Search for the cell housing the specified text and yield its [X, Y] center coordinate. 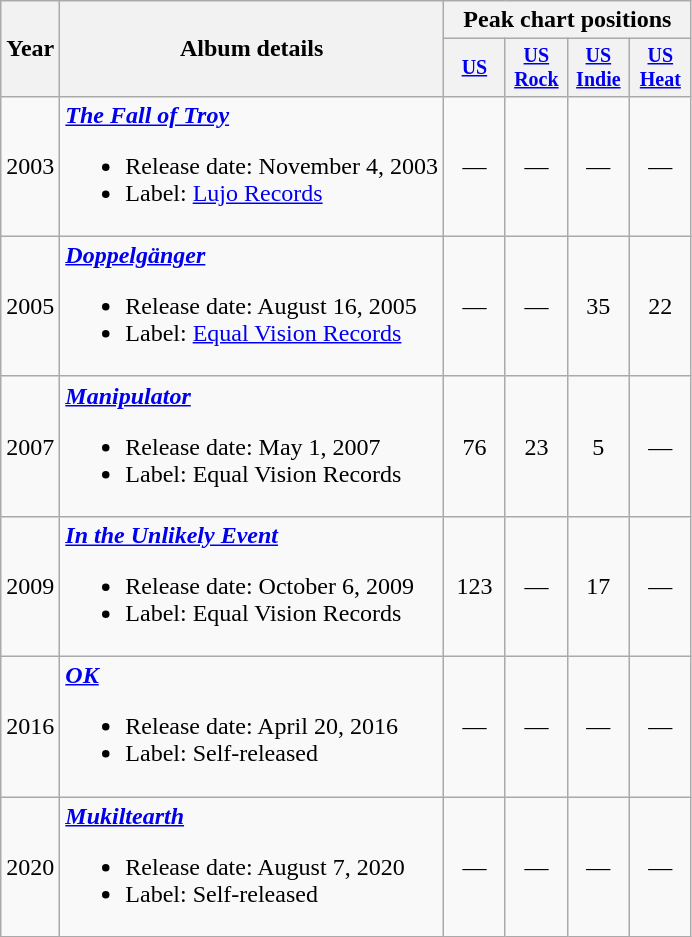
2009 [30, 586]
DoppelgängerRelease date: August 16, 2005Label: Equal Vision Records [252, 306]
22 [660, 306]
US Indie [598, 68]
Year [30, 49]
US [474, 68]
123 [474, 586]
ManipulatorRelease date: May 1, 2007Label: Equal Vision Records [252, 446]
2005 [30, 306]
In the Unlikely EventRelease date: October 6, 2009Label: Equal Vision Records [252, 586]
OKRelease date: April 20, 2016Label: Self-released [252, 727]
35 [598, 306]
The Fall of TroyRelease date: November 4, 2003Label: Lujo Records [252, 166]
2007 [30, 446]
MukiltearthRelease date: August 7, 2020Label: Self-released [252, 867]
76 [474, 446]
Album details [252, 49]
23 [536, 446]
US Rock [536, 68]
5 [598, 446]
17 [598, 586]
2020 [30, 867]
2003 [30, 166]
Peak chart positions [567, 20]
2016 [30, 727]
US Heat [660, 68]
